Capture the cell that displays the provided text and extract its [x, y] central coordinate. 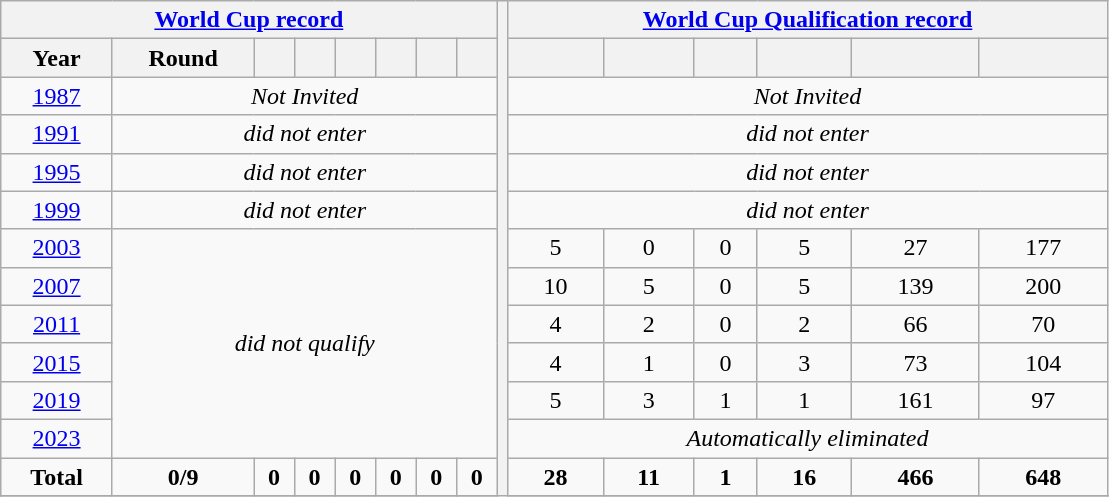
2023 [57, 438]
177 [1043, 248]
28 [556, 477]
1987 [57, 96]
Automatically eliminated [808, 438]
World Cup Qualification record [808, 20]
161 [916, 400]
did not qualify [304, 343]
2007 [57, 286]
World Cup record [249, 20]
10 [556, 286]
200 [1043, 286]
1995 [57, 172]
466 [916, 477]
0/9 [182, 477]
66 [916, 324]
97 [1043, 400]
Year [57, 58]
Round [182, 58]
2011 [57, 324]
16 [804, 477]
648 [1043, 477]
139 [916, 286]
2015 [57, 362]
104 [1043, 362]
73 [916, 362]
11 [648, 477]
Total [57, 477]
2003 [57, 248]
2019 [57, 400]
27 [916, 248]
1991 [57, 134]
70 [1043, 324]
1999 [57, 210]
